Return [x, y] of the center of cell containing provided text 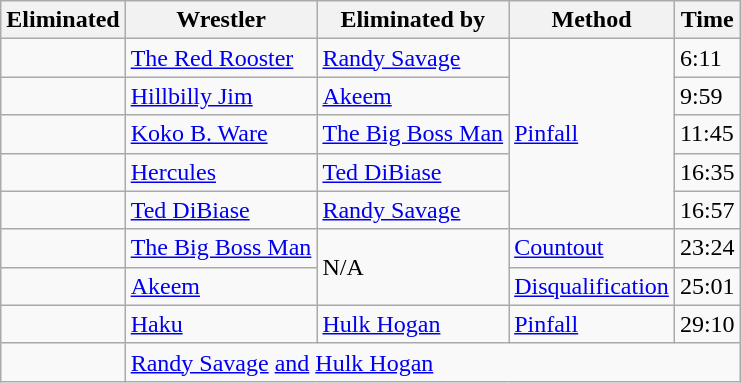
16:57 [707, 210]
Randy Savage and Hulk Hogan [432, 362]
11:45 [707, 134]
25:01 [707, 286]
29:10 [707, 324]
The Red Rooster [221, 58]
Haku [221, 324]
Eliminated [63, 20]
9:59 [707, 96]
6:11 [707, 58]
Wrestler [221, 20]
Time [707, 20]
Koko B. Ware [221, 134]
Method [592, 20]
Hercules [221, 172]
Countout [592, 248]
Eliminated by [413, 20]
Hillbilly Jim [221, 96]
Hulk Hogan [413, 324]
N/A [413, 267]
Disqualification [592, 286]
23:24 [707, 248]
16:35 [707, 172]
